Provide the [x, y] coordinate of the cell's center where the given text is located.  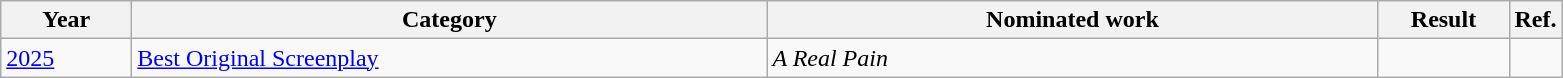
Category [450, 20]
A Real Pain [1072, 58]
2025 [66, 58]
Result [1444, 20]
Best Original Screenplay [450, 58]
Ref. [1536, 20]
Year [66, 20]
Nominated work [1072, 20]
